Provide the [X, Y] coordinate of the cell's center where the given text is located.  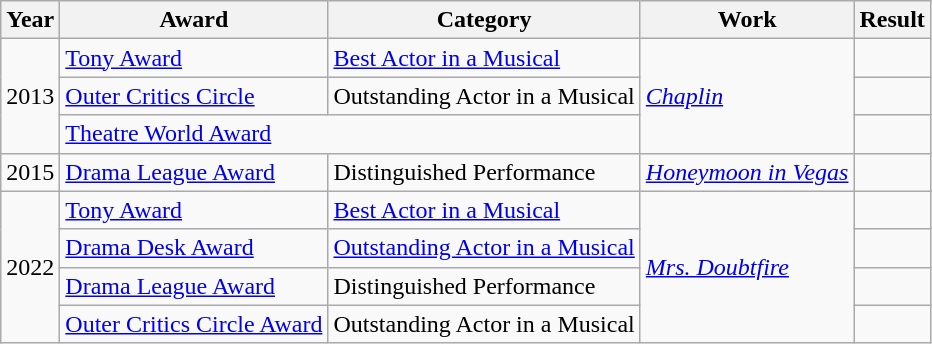
Chaplin [747, 96]
Category [484, 20]
Outer Critics Circle [194, 96]
2015 [30, 172]
Award [194, 20]
Theatre World Award [350, 134]
Honeymoon in Vegas [747, 172]
Drama Desk Award [194, 248]
Outer Critics Circle Award [194, 324]
Result [892, 20]
2013 [30, 96]
Mrs. Doubtfire [747, 267]
Work [747, 20]
2022 [30, 267]
Year [30, 20]
